Detect which cell encompasses the target text, then output its [X, Y] center coordinate. 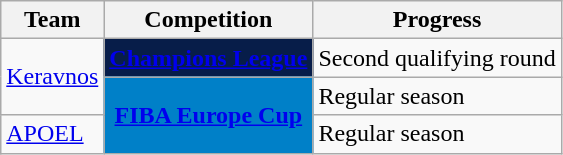
Second qualifying round [437, 58]
Keravnos [52, 77]
Champions League [208, 58]
FIBA Europe Cup [208, 115]
Team [52, 20]
Competition [208, 20]
APOEL [52, 134]
Progress [437, 20]
